Locate the cell with the specified text and output its (x, y) center coordinate. 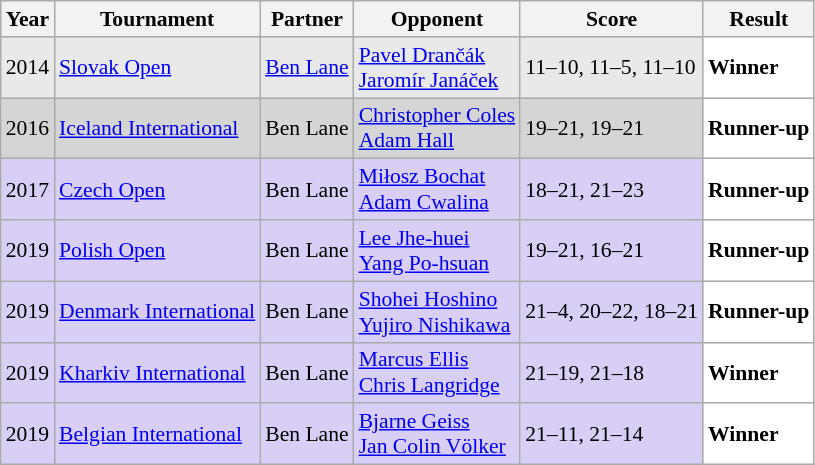
2016 (28, 128)
Lee Jhe-huei Yang Po-hsuan (438, 250)
Christopher Coles Adam Hall (438, 128)
Tournament (157, 19)
Marcus Ellis Chris Langridge (438, 372)
19–21, 19–21 (612, 128)
Denmark International (157, 312)
Bjarne Geiss Jan Colin Völker (438, 434)
Pavel Drančák Jaromír Janáček (438, 68)
Result (758, 19)
21–4, 20–22, 18–21 (612, 312)
2017 (28, 190)
21–11, 21–14 (612, 434)
Year (28, 19)
Opponent (438, 19)
Score (612, 19)
Czech Open (157, 190)
19–21, 16–21 (612, 250)
11–10, 11–5, 11–10 (612, 68)
Polish Open (157, 250)
Kharkiv International (157, 372)
18–21, 21–23 (612, 190)
Partner (306, 19)
21–19, 21–18 (612, 372)
2014 (28, 68)
Shohei Hoshino Yujiro Nishikawa (438, 312)
Miłosz Bochat Adam Cwalina (438, 190)
Slovak Open (157, 68)
Belgian International (157, 434)
Iceland International (157, 128)
